Capture the cell that displays the provided text and extract its (X, Y) central coordinate. 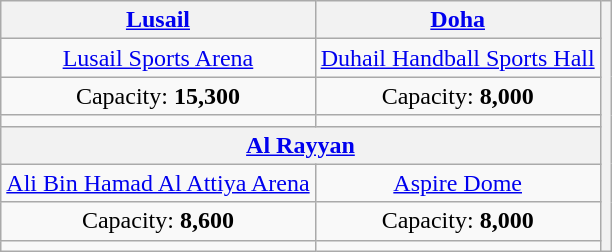
Capacity: 15,300 (158, 96)
Doha (458, 20)
Al Rayyan (300, 145)
Lusail Sports Arena (158, 58)
Aspire Dome (458, 183)
Ali Bin Hamad Al Attiya Arena (158, 183)
Capacity: 8,600 (158, 221)
Lusail (158, 20)
Duhail Handball Sports Hall (458, 58)
